Output the (X, Y) coordinate of the center of the cell containing the given text.  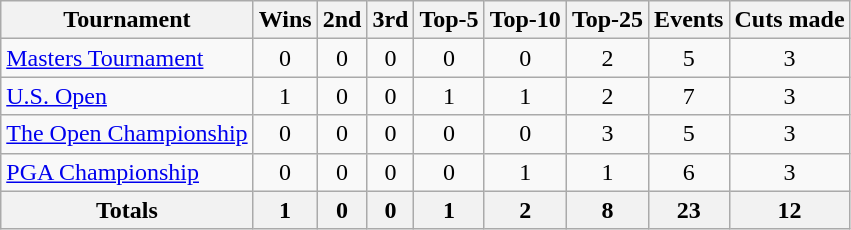
8 (607, 210)
Masters Tournament (127, 58)
3rd (390, 20)
The Open Championship (127, 134)
6 (689, 172)
Events (689, 20)
PGA Championship (127, 172)
Top-5 (449, 20)
U.S. Open (127, 96)
Top-25 (607, 20)
Wins (285, 20)
7 (689, 96)
2nd (342, 20)
23 (689, 210)
Tournament (127, 20)
Top-10 (525, 20)
Cuts made (790, 20)
12 (790, 210)
Totals (127, 210)
